Output the (X, Y) coordinate of the center of the cell containing the given text.  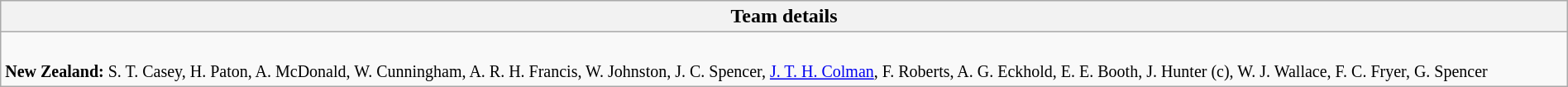
Team details (784, 17)
